Extract the (x, y) coordinate from the center of the cell holding the provided text.  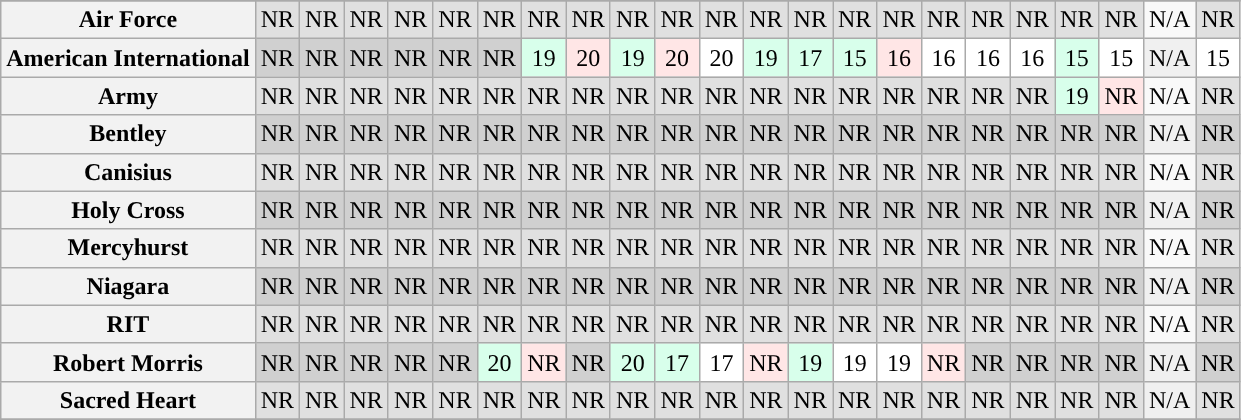
Mercyhurst (128, 248)
Army (128, 96)
Sacred Heart (128, 400)
Niagara (128, 286)
Bentley (128, 134)
American International (128, 58)
Canisius (128, 172)
Holy Cross (128, 210)
Robert Morris (128, 362)
Air Force (128, 20)
RIT (128, 324)
